Determine the (X, Y) coordinate at the center of the cell enclosing the given text.  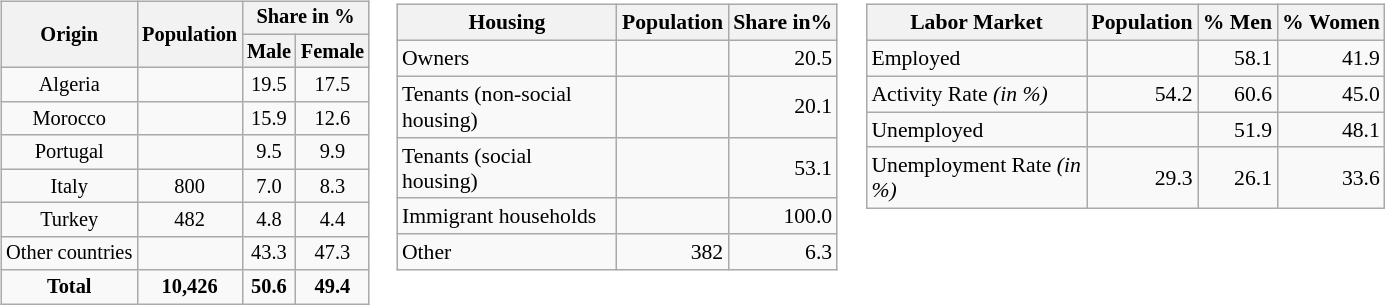
482 (190, 220)
53.1 (782, 168)
29.3 (1142, 178)
47.3 (332, 253)
6.3 (782, 252)
54.2 (1142, 94)
Housing (507, 23)
51.9 (1238, 130)
7.0 (269, 186)
10,426 (190, 287)
58.1 (1238, 59)
Share in % (306, 18)
9.9 (332, 152)
Owners (507, 59)
Unemployment Rate (in %) (976, 178)
800 (190, 186)
19.5 (269, 85)
Male (269, 51)
17.5 (332, 85)
15.9 (269, 119)
43.3 (269, 253)
Tenants (social housing) (507, 168)
Algeria (69, 85)
8.3 (332, 186)
Portugal (69, 152)
% Women (1331, 23)
Immigrant households (507, 216)
60.6 (1238, 94)
20.1 (782, 106)
4.4 (332, 220)
Share in% (782, 23)
Morocco (69, 119)
4.8 (269, 220)
26.1 (1238, 178)
Employed (976, 59)
33.6 (1331, 178)
Italy (69, 186)
41.9 (1331, 59)
20.5 (782, 59)
Origin (69, 34)
Activity Rate (in %) (976, 94)
382 (672, 252)
Other countries (69, 253)
100.0 (782, 216)
Other (507, 252)
50.6 (269, 287)
12.6 (332, 119)
Turkey (69, 220)
Unemployed (976, 130)
49.4 (332, 287)
Tenants (non-social housing) (507, 106)
Labor Market (976, 23)
48.1 (1331, 130)
9.5 (269, 152)
% Men (1238, 23)
Female (332, 51)
45.0 (1331, 94)
Total (69, 287)
